Find where the given text appears and provide that cell's center as (x, y) coordinate. 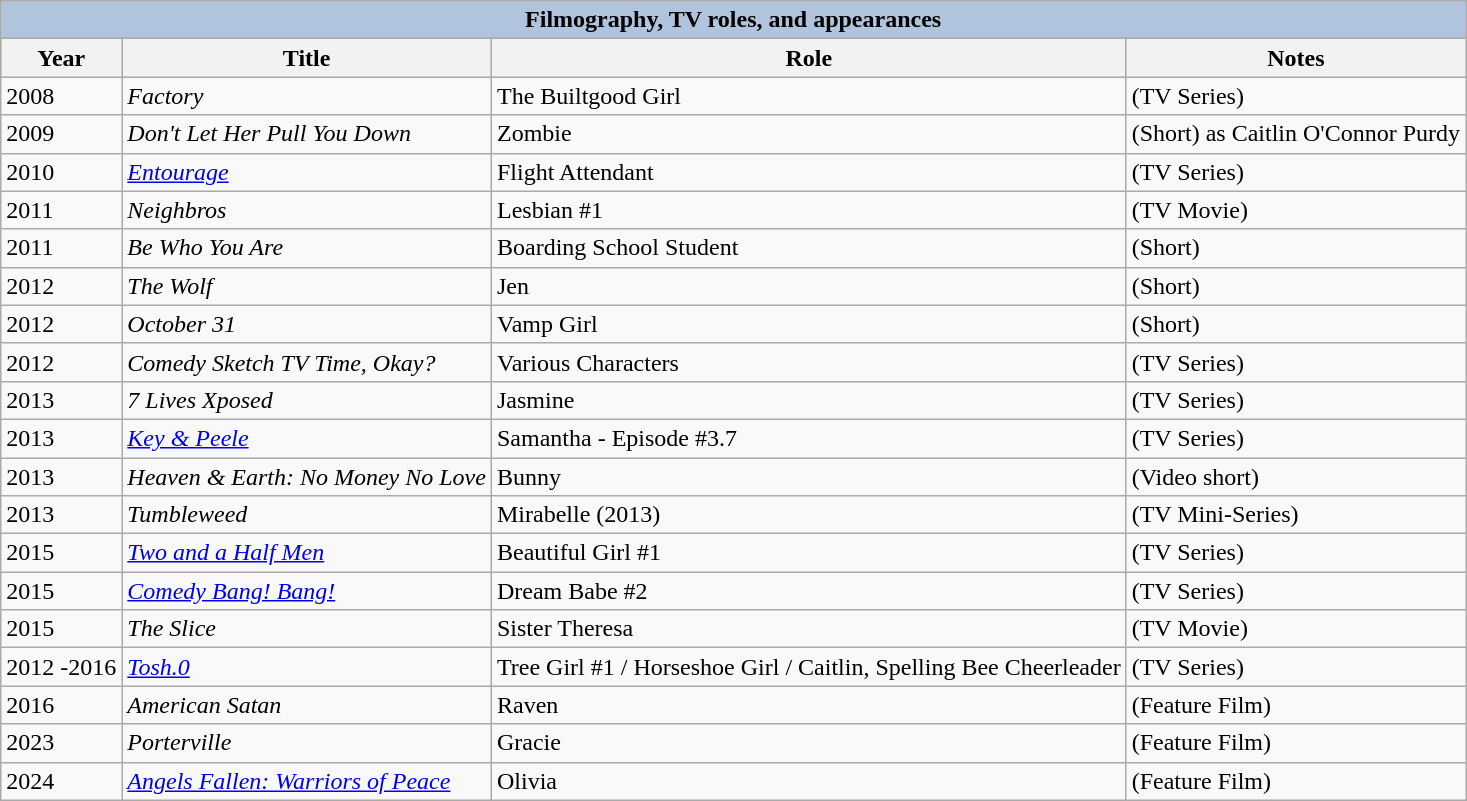
2024 (62, 781)
Factory (307, 96)
Jen (808, 286)
(Video short) (1296, 477)
Neighbros (307, 210)
Bunny (808, 477)
Key & Peele (307, 438)
Heaven & Earth: No Money No Love (307, 477)
Samantha - Episode #3.7 (808, 438)
Vamp Girl (808, 324)
Notes (1296, 58)
The Builtgood Girl (808, 96)
2009 (62, 134)
Role (808, 58)
Raven (808, 705)
Year (62, 58)
Be Who You Are (307, 248)
Sister Theresa (808, 629)
Tosh.0 (307, 667)
(Short) as Caitlin O'Connor Purdy (1296, 134)
2008 (62, 96)
Flight Attendant (808, 172)
The Slice (307, 629)
Zombie (808, 134)
(TV Mini-Series) (1296, 515)
Entourage (307, 172)
Title (307, 58)
Comedy Sketch TV Time, Okay? (307, 362)
Gracie (808, 743)
2023 (62, 743)
2010 (62, 172)
American Satan (307, 705)
Two and a Half Men (307, 553)
Beautiful Girl #1 (808, 553)
Boarding School Student (808, 248)
Porterville (307, 743)
Dream Babe #2 (808, 591)
The Wolf (307, 286)
7 Lives Xposed (307, 400)
Various Characters (808, 362)
Lesbian #1 (808, 210)
Filmography, TV roles, and appearances (734, 20)
Jasmine (808, 400)
Tree Girl #1 / Horseshoe Girl / Caitlin, Spelling Bee Cheerleader (808, 667)
Angels Fallen: Warriors of Peace (307, 781)
Don't Let Her Pull You Down (307, 134)
2012 -2016 (62, 667)
October 31 (307, 324)
Olivia (808, 781)
Mirabelle (2013) (808, 515)
Tumbleweed (307, 515)
2016 (62, 705)
Comedy Bang! Bang! (307, 591)
